Output the (x, y) coordinate of the center of the cell containing the given text.  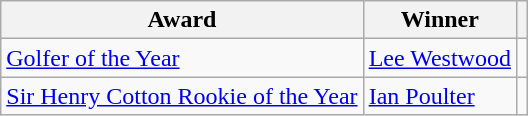
Award (182, 20)
Sir Henry Cotton Rookie of the Year (182, 96)
Winner (440, 20)
Lee Westwood (440, 58)
Golfer of the Year (182, 58)
Ian Poulter (440, 96)
